For the text-containing cell, return its midpoint in (X, Y) coordinate format. 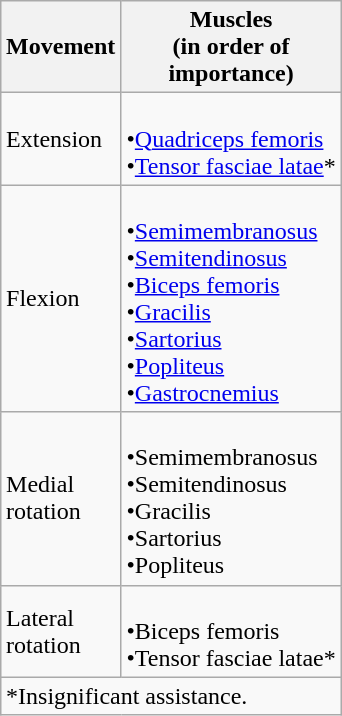
•Semimembranosus•Semitendinosus•Gracilis•Sartorius•Popliteus (231, 498)
•Biceps femoris•Tensor fasciae latae* (231, 631)
*Insignificant assistance. (172, 696)
Extension (61, 139)
Lateralrotation (61, 631)
Movement (61, 47)
Muscles(in order ofimportance) (231, 47)
•Quadriceps femoris•Tensor fasciae latae* (231, 139)
Flexion (61, 298)
Medialrotation (61, 498)
•Semimembranosus•Semitendinosus•Biceps femoris•Gracilis•Sartorius•Popliteus•Gastrocnemius (231, 298)
